Identify which cell holds the provided text, then report its (X, Y) central coordinate. 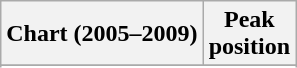
Peakposition (249, 34)
Chart (2005–2009) (102, 34)
